Locate the cell with the specified text and output its [X, Y] center coordinate. 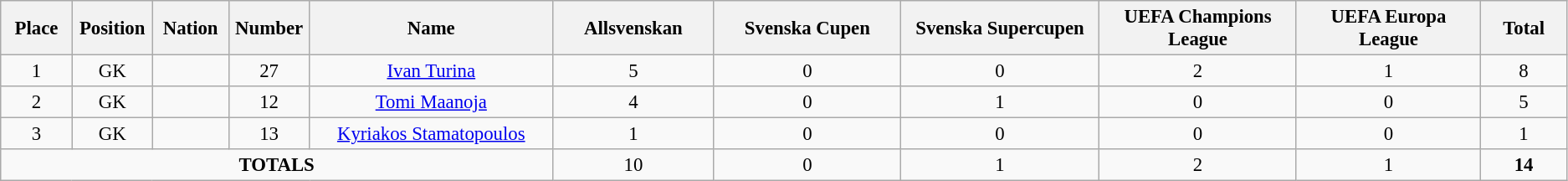
UEFA Europa League [1388, 28]
Nation [191, 28]
14 [1524, 165]
Number [269, 28]
3 [37, 134]
Kyriakos Stamatopoulos [431, 134]
8 [1524, 71]
4 [633, 102]
27 [269, 71]
10 [633, 165]
12 [269, 102]
13 [269, 134]
Svenska Cupen [807, 28]
Total [1524, 28]
Tomi Maanoja [431, 102]
Position [112, 28]
UEFA Champions League [1198, 28]
Svenska Supercupen [999, 28]
TOTALS [277, 165]
Name [431, 28]
Allsvenskan [633, 28]
Ivan Turina [431, 71]
Place [37, 28]
